Detect which cell encompasses the target text, then output its [X, Y] center coordinate. 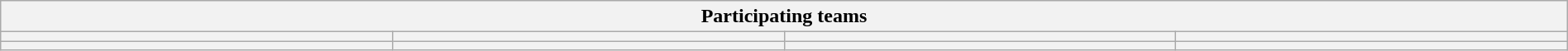
Participating teams [784, 16]
